Capture the cell that displays the provided text and extract its (x, y) central coordinate. 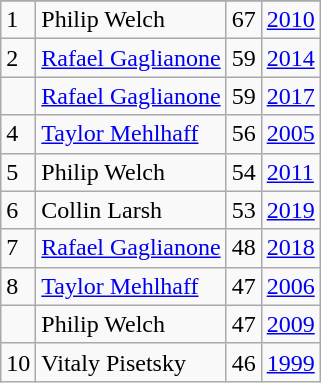
10 (18, 362)
2011 (290, 172)
2010 (290, 20)
2 (18, 58)
2006 (290, 286)
2018 (290, 248)
2019 (290, 210)
2009 (290, 324)
1999 (290, 362)
6 (18, 210)
7 (18, 248)
2014 (290, 58)
8 (18, 286)
67 (244, 20)
5 (18, 172)
56 (244, 134)
4 (18, 134)
54 (244, 172)
46 (244, 362)
2017 (290, 96)
Vitaly Pisetsky (131, 362)
48 (244, 248)
1 (18, 20)
2005 (290, 134)
53 (244, 210)
Collin Larsh (131, 210)
